Extract the (x, y) coordinate from the center of the cell holding the provided text.  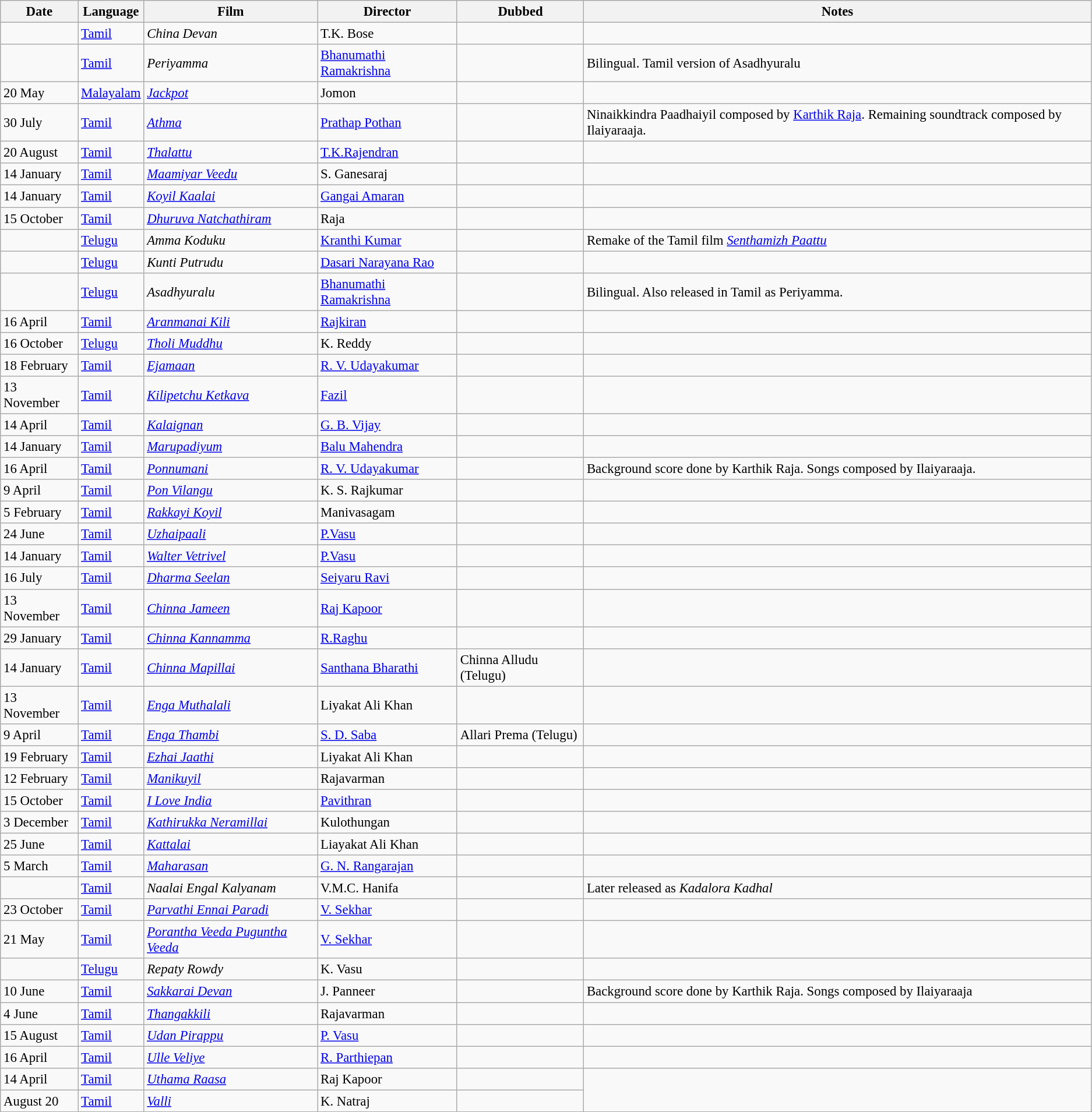
Periyamma (231, 63)
Thangakkili (231, 1014)
Language (111, 12)
19 February (40, 757)
Later released as Kadalora Kadhal (838, 888)
Sakkarai Devan (231, 991)
Date (40, 12)
Uthama Raasa (231, 1079)
S. D. Saba (388, 735)
Kathirukka Neramillai (231, 822)
5 March (40, 866)
Manikuyil (231, 779)
Dasari Narayana Rao (388, 262)
Manivasagam (388, 513)
Kranthi Kumar (388, 240)
Pon Vilangu (231, 490)
Santhana Bharathi (388, 668)
G. B. Vijay (388, 425)
23 October (40, 910)
21 May (40, 940)
4 June (40, 1014)
Dhuruva Natchathiram (231, 218)
Parvathi Ennai Paradi (231, 910)
Porantha Veeda Puguntha Veeda (231, 940)
Athma (231, 122)
Dharma Seelan (231, 578)
Jomon (388, 93)
Allari Prema (Telugu) (520, 735)
Film (231, 12)
S. Ganesaraj (388, 174)
Asadhyuralu (231, 291)
29 January (40, 638)
V.M.C. Hanifa (388, 888)
Kattalai (231, 845)
Raja (388, 218)
Bilingual. Tamil version of Asadhyuralu (838, 63)
K. Natraj (388, 1101)
Ponnumani (231, 469)
Dubbed (520, 12)
16 July (40, 578)
Enga Muthalali (231, 705)
24 June (40, 534)
20 August (40, 153)
Ezhai Jaathi (231, 757)
I Love India (231, 800)
Kilipetchu Ketkava (231, 395)
Background score done by Karthik Raja. Songs composed by Ilaiyaraaja. (838, 469)
Background score done by Karthik Raja. Songs composed by Ilaiyaraaja (838, 991)
Prathap Pothan (388, 122)
Chinna Mapillai (231, 668)
Malayalam (111, 93)
Thalattu (231, 153)
16 October (40, 344)
Aranmanai Kili (231, 322)
12 February (40, 779)
Rajkiran (388, 322)
Jackpot (231, 93)
K. Reddy (388, 344)
Kunti Putrudu (231, 262)
T.K. Bose (388, 34)
18 February (40, 365)
Liayakat Ali Khan (388, 845)
Maharasan (231, 866)
Kulothungan (388, 822)
Seiyaru Ravi (388, 578)
Maamiyar Veedu (231, 174)
3 December (40, 822)
Repaty Rowdy (231, 970)
Ulle Veliye (231, 1057)
Valli (231, 1101)
30 July (40, 122)
Chinna Alludu (Telugu) (520, 668)
Ninaikkindra Paadhaiyil composed by Karthik Raja. Remaining soundtrack composed by Ilaiyaraaja. (838, 122)
Remake of the Tamil film Senthamizh Paattu (838, 240)
Marupadiyum (231, 447)
China Devan (231, 34)
August 20 (40, 1101)
25 June (40, 845)
Udan Pirappu (231, 1035)
Enga Thambi (231, 735)
Amma Koduku (231, 240)
10 June (40, 991)
Tholi Muddhu (231, 344)
Naalai Engal Kalyanam (231, 888)
20 May (40, 93)
15 August (40, 1035)
Bilingual. Also released in Tamil as Periyamma. (838, 291)
5 February (40, 513)
P. Vasu (388, 1035)
Director (388, 12)
Uzhaipaali (231, 534)
K. Vasu (388, 970)
Koyil Kaalai (231, 196)
Kalaignan (231, 425)
J. Panneer (388, 991)
K. S. Rajkumar (388, 490)
Rakkayi Koyil (231, 513)
Ejamaan (231, 365)
Balu Mahendra (388, 447)
Notes (838, 12)
R. Parthiepan (388, 1057)
T.K.Rajendran (388, 153)
R.Raghu (388, 638)
Walter Vetrivel (231, 556)
Pavithran (388, 800)
Fazil (388, 395)
Chinna Jameen (231, 608)
Gangai Amaran (388, 196)
G. N. Rangarajan (388, 866)
Chinna Kannamma (231, 638)
